Search for the cell housing the specified text and yield its (X, Y) center coordinate. 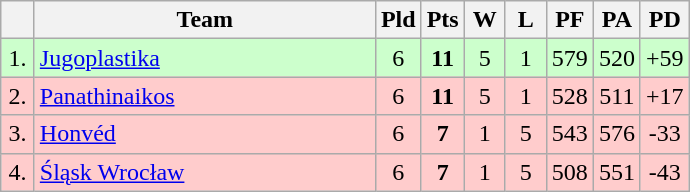
543 (570, 134)
528 (570, 96)
-33 (664, 134)
520 (616, 58)
576 (616, 134)
579 (570, 58)
Śląsk Wrocław (204, 172)
Jugoplastika (204, 58)
3. (18, 134)
1. (18, 58)
Pld (398, 20)
511 (616, 96)
-43 (664, 172)
4. (18, 172)
508 (570, 172)
PD (664, 20)
+17 (664, 96)
L (526, 20)
Pts (442, 20)
Panathinaikos (204, 96)
Team (204, 20)
Honvéd (204, 134)
PA (616, 20)
+59 (664, 58)
W (484, 20)
PF (570, 20)
551 (616, 172)
2. (18, 96)
